Provide the (x, y) coordinate of the cell's center where the given text is located.  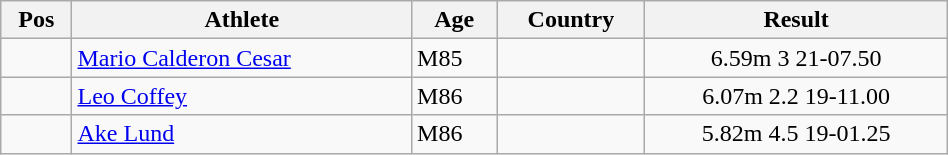
Result (796, 20)
6.59m 3 21-07.50 (796, 58)
M85 (454, 58)
5.82m 4.5 19-01.25 (796, 134)
Athlete (242, 20)
6.07m 2.2 19-11.00 (796, 96)
Ake Lund (242, 134)
Mario Calderon Cesar (242, 58)
Country (571, 20)
Leo Coffey (242, 96)
Age (454, 20)
Pos (36, 20)
